Locate the cell with the specified text and output its (X, Y) center coordinate. 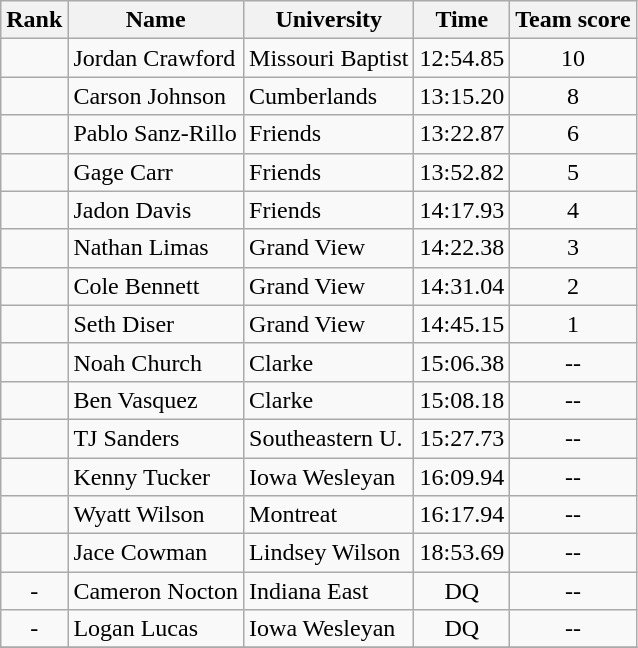
6 (573, 134)
16:17.94 (462, 515)
Gage Carr (156, 172)
12:54.85 (462, 58)
16:09.94 (462, 477)
Indiana East (329, 591)
Kenny Tucker (156, 477)
Jordan Crawford (156, 58)
TJ Sanders (156, 438)
Carson Johnson (156, 96)
8 (573, 96)
5 (573, 172)
18:53.69 (462, 553)
Missouri Baptist (329, 58)
Cole Bennett (156, 286)
10 (573, 58)
Noah Church (156, 362)
Wyatt Wilson (156, 515)
Name (156, 20)
15:08.18 (462, 400)
13:52.82 (462, 172)
15:06.38 (462, 362)
Lindsey Wilson (329, 553)
Jadon Davis (156, 210)
Seth Diser (156, 324)
1 (573, 324)
Nathan Limas (156, 248)
Time (462, 20)
14:31.04 (462, 286)
13:15.20 (462, 96)
2 (573, 286)
Cameron Nocton (156, 591)
Pablo Sanz-Rillo (156, 134)
Ben Vasquez (156, 400)
Rank (34, 20)
15:27.73 (462, 438)
Montreat (329, 515)
University (329, 20)
Cumberlands (329, 96)
3 (573, 248)
13:22.87 (462, 134)
14:45.15 (462, 324)
14:22.38 (462, 248)
Team score (573, 20)
Logan Lucas (156, 629)
Southeastern U. (329, 438)
Jace Cowman (156, 553)
14:17.93 (462, 210)
4 (573, 210)
